From the cell containing the given text, extract its center point as [X, Y] coordinate. 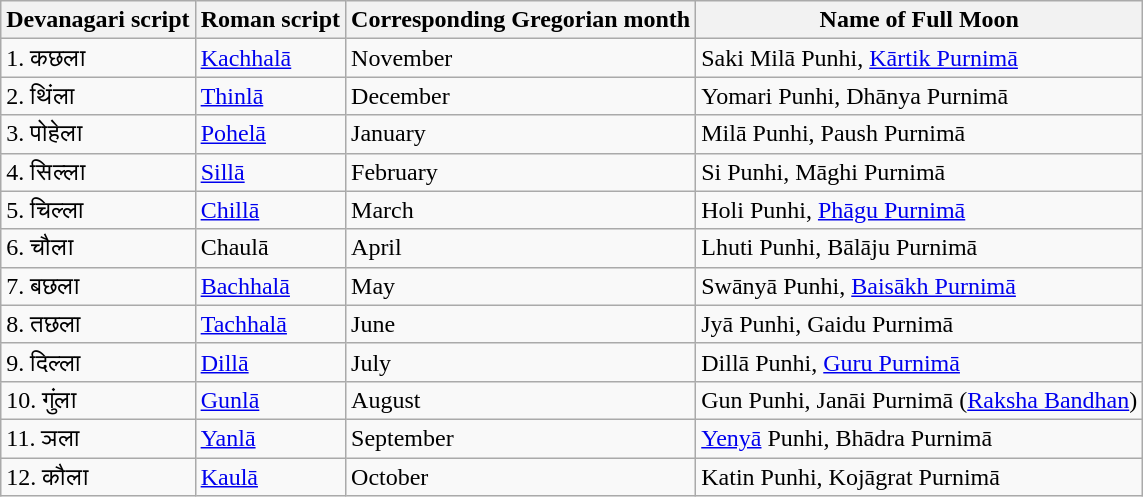
Corresponding Gregorian month [521, 20]
Kaulā [270, 477]
Yomari Punhi, Dhānya Purnimā [920, 96]
9. दिल्ला [98, 362]
Devanagari script [98, 20]
Chaulā [270, 248]
January [521, 134]
Thinlā [270, 96]
Saki Milā Punhi, Kārtik Purnimā [920, 58]
4. सिल्ला [98, 172]
March [521, 210]
Dillā [270, 362]
Roman script [270, 20]
June [521, 324]
August [521, 400]
Lhuti Punhi, Bālāju Purnimā [920, 248]
Yenyā Punhi, Bhādra Purnimā [920, 438]
Yanlā [270, 438]
April [521, 248]
12. कौला [98, 477]
8. तछला [98, 324]
February [521, 172]
November [521, 58]
Sillā [270, 172]
December [521, 96]
Bachhalā [270, 286]
Kachhalā [270, 58]
1. कछला [98, 58]
Name of Full Moon [920, 20]
Holi Punhi, Phāgu Purnimā [920, 210]
11. ञला [98, 438]
Swānyā Punhi, Baisākh Purnimā [920, 286]
Katin Punhi, Kojāgrat Purnimā [920, 477]
5. चिल्ला [98, 210]
Chillā [270, 210]
Si Punhi, Māghi Purnimā [920, 172]
Tachhalā [270, 324]
Pohelā [270, 134]
10. गुंला [98, 400]
6. चौला [98, 248]
May [521, 286]
Gun Punhi, Janāi Purnimā (Raksha Bandhan) [920, 400]
October [521, 477]
3. पोहेला [98, 134]
July [521, 362]
Dillā Punhi, Guru Purnimā [920, 362]
2. थिंला [98, 96]
7. बछला [98, 286]
Jyā Punhi, Gaidu Purnimā [920, 324]
Gunlā [270, 400]
September [521, 438]
Milā Punhi, Paush Purnimā [920, 134]
